Search for the cell housing the specified text and yield its (x, y) center coordinate. 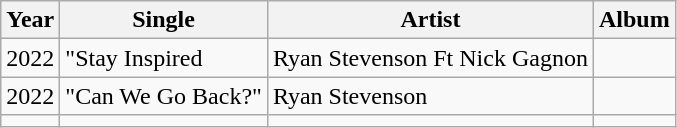
Single (164, 20)
Ryan Stevenson Ft Nick Gagnon (430, 58)
Artist (430, 20)
"Stay Inspired (164, 58)
Album (634, 20)
Year (30, 20)
"Can We Go Back?" (164, 96)
Ryan Stevenson (430, 96)
